Return (X, Y) of the center of cell containing provided text 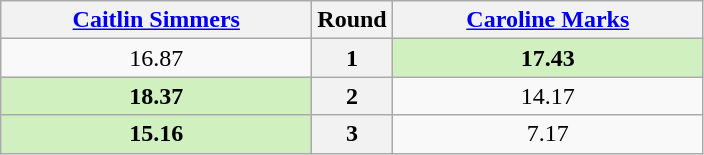
Caroline Marks (548, 20)
2 (352, 96)
18.37 (156, 96)
3 (352, 134)
7.17 (548, 134)
16.87 (156, 58)
17.43 (548, 58)
Caitlin Simmers (156, 20)
1 (352, 58)
14.17 (548, 96)
15.16 (156, 134)
Round (352, 20)
